Pinpoint the cell where the given text exists, returning its (x, y) midpoint coordinate. 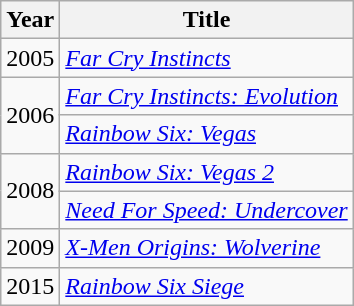
Title (206, 20)
Need For Speed: Undercover (206, 210)
2008 (30, 191)
2005 (30, 58)
Rainbow Six: Vegas 2 (206, 172)
Far Cry Instincts (206, 58)
2015 (30, 286)
2009 (30, 248)
Far Cry Instincts: Evolution (206, 96)
2006 (30, 115)
X-Men Origins: Wolverine (206, 248)
Year (30, 20)
Rainbow Six: Vegas (206, 134)
Rainbow Six Siege (206, 286)
